Return (x, y) of the center of cell containing provided text 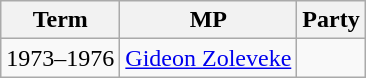
Term (60, 20)
MP (208, 20)
1973–1976 (60, 58)
Gideon Zoleveke (208, 58)
Party (331, 20)
